Provide the (x, y) coordinate of the cell's center where the given text is located.  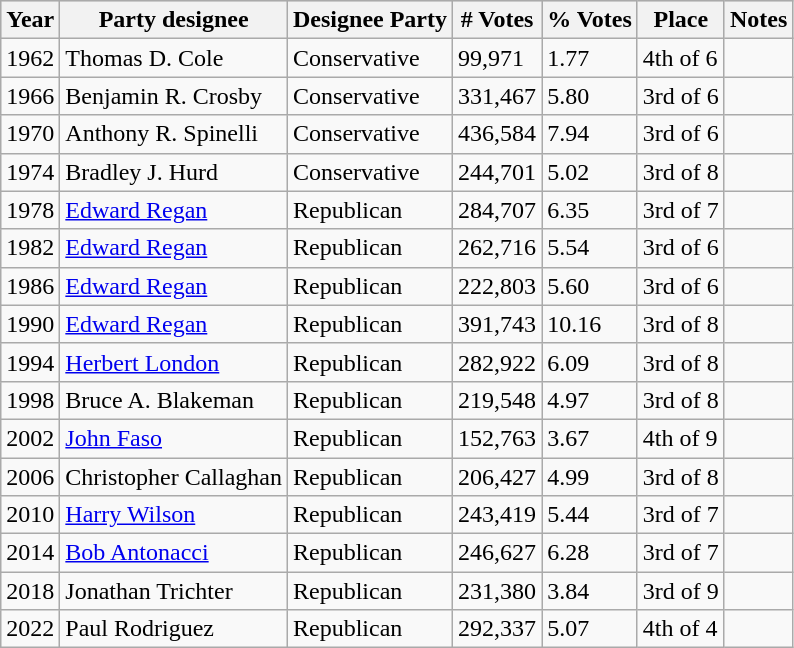
246,627 (498, 553)
2022 (30, 629)
2018 (30, 591)
4.99 (590, 477)
Bradley J. Hurd (174, 172)
231,380 (498, 591)
2002 (30, 438)
1998 (30, 400)
4.97 (590, 400)
1.77 (590, 58)
2006 (30, 477)
Christopher Callaghan (174, 477)
Notes (758, 20)
% Votes (590, 20)
1990 (30, 324)
Designee Party (370, 20)
5.54 (590, 248)
Party designee (174, 20)
99,971 (498, 58)
Year (30, 20)
Bruce A. Blakeman (174, 400)
2010 (30, 515)
282,922 (498, 362)
4th of 6 (680, 58)
6.28 (590, 553)
152,763 (498, 438)
331,467 (498, 96)
222,803 (498, 286)
3.67 (590, 438)
Bob Antonacci (174, 553)
Anthony R. Spinelli (174, 134)
292,337 (498, 629)
1970 (30, 134)
John Faso (174, 438)
2014 (30, 553)
1978 (30, 210)
5.80 (590, 96)
7.94 (590, 134)
6.35 (590, 210)
5.02 (590, 172)
219,548 (498, 400)
1994 (30, 362)
4th of 4 (680, 629)
5.07 (590, 629)
Herbert London (174, 362)
243,419 (498, 515)
# Votes (498, 20)
1966 (30, 96)
10.16 (590, 324)
436,584 (498, 134)
284,707 (498, 210)
1974 (30, 172)
391,743 (498, 324)
5.60 (590, 286)
Jonathan Trichter (174, 591)
Place (680, 20)
4th of 9 (680, 438)
Thomas D. Cole (174, 58)
1962 (30, 58)
Paul Rodriguez (174, 629)
6.09 (590, 362)
5.44 (590, 515)
1986 (30, 286)
262,716 (498, 248)
3.84 (590, 591)
1982 (30, 248)
206,427 (498, 477)
3rd of 9 (680, 591)
Harry Wilson (174, 515)
Benjamin R. Crosby (174, 96)
244,701 (498, 172)
